Capture the cell that displays the provided text and extract its (X, Y) central coordinate. 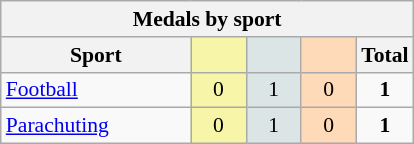
Total (384, 55)
Parachuting (96, 126)
Sport (96, 55)
Football (96, 90)
Medals by sport (208, 19)
